Find where the given text appears and provide that cell's center as [X, Y] coordinate. 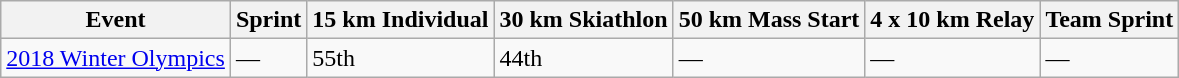
55th [400, 58]
Sprint [268, 20]
2018 Winter Olympics [116, 58]
30 km Skiathlon [584, 20]
50 km Mass Start [769, 20]
Event [116, 20]
44th [584, 58]
4 x 10 km Relay [952, 20]
15 km Individual [400, 20]
Team Sprint [1110, 20]
